Pinpoint the cell where the given text exists, returning its [x, y] midpoint coordinate. 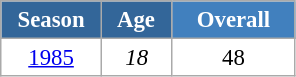
1985 [52, 58]
48 [234, 58]
Overall [234, 20]
18 [136, 58]
Age [136, 20]
Season [52, 20]
